Capture the cell that displays the provided text and extract its [X, Y] central coordinate. 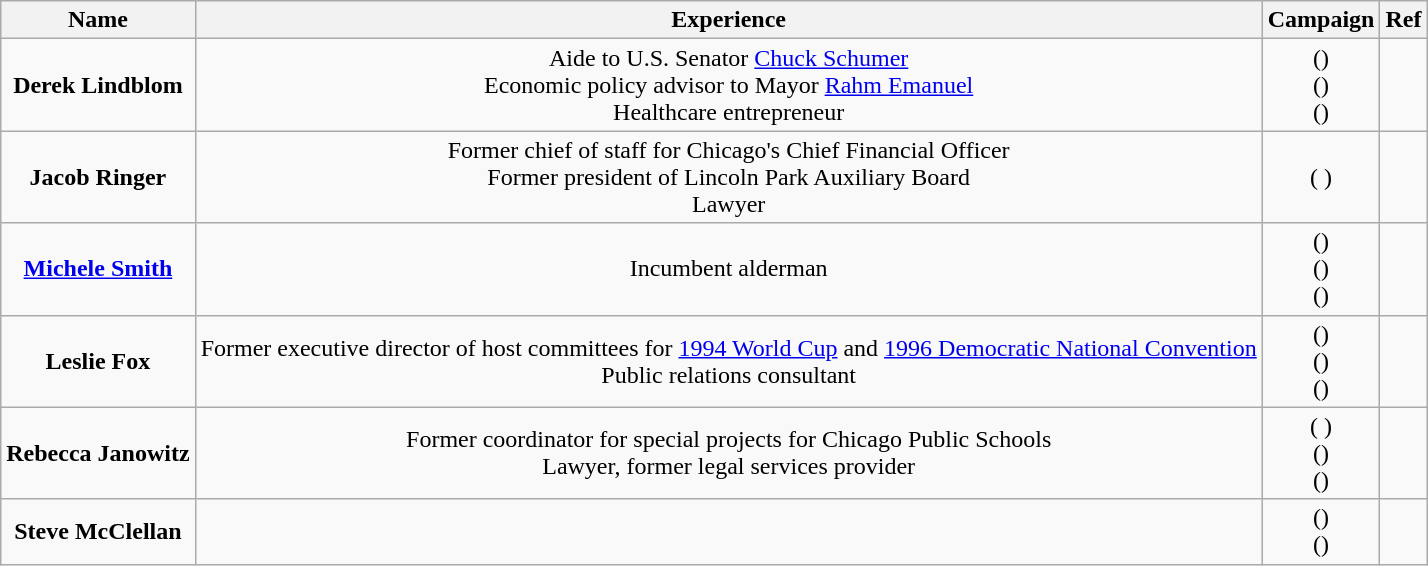
Aide to U.S. Senator Chuck SchumerEconomic policy advisor to Mayor Rahm EmanuelHealthcare entrepreneur [728, 85]
Incumbent alderman [728, 269]
Experience [728, 20]
Steve McClellan [98, 532]
Jacob Ringer [98, 177]
Name [98, 20]
( ) [1321, 177]
( )()() [1321, 453]
Campaign [1321, 20]
Former chief of staff for Chicago's Chief Financial OfficerFormer president of Lincoln Park Auxiliary BoardLawyer [728, 177]
Leslie Fox [98, 361]
()() [1321, 532]
Derek Lindblom [98, 85]
Former executive director of host committees for 1994 World Cup and 1996 Democratic National ConventionPublic relations consultant [728, 361]
Rebecca Janowitz [98, 453]
Ref [1404, 20]
Michele Smith [98, 269]
Former coordinator for special projects for Chicago Public SchoolsLawyer, former legal services provider [728, 453]
